Locate the cell with the specified text and output its (X, Y) center coordinate. 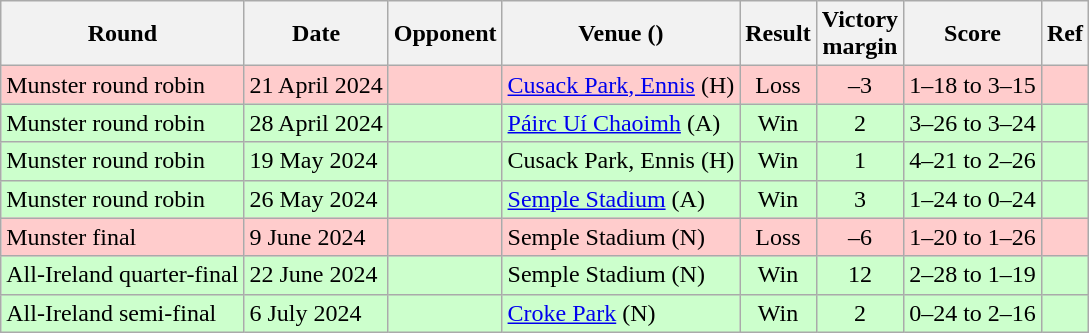
2–28 to 1–19 (973, 275)
12 (860, 275)
1–20 to 1–26 (973, 237)
Semple Stadium (A) (621, 199)
9 June 2024 (316, 237)
1–24 to 0–24 (973, 199)
Páirc Uí Chaoimh (A) (621, 123)
26 May 2024 (316, 199)
–6 (860, 237)
Croke Park (N) (621, 313)
All-Ireland quarter-final (122, 275)
0–24 to 2–16 (973, 313)
Ref (1064, 34)
All-Ireland semi-final (122, 313)
1–18 to 3–15 (973, 85)
21 April 2024 (316, 85)
19 May 2024 (316, 161)
3–26 to 3–24 (973, 123)
28 April 2024 (316, 123)
Score (973, 34)
Date (316, 34)
3 (860, 199)
6 July 2024 (316, 313)
–3 (860, 85)
1 (860, 161)
Victorymargin (860, 34)
4–21 to 2–26 (973, 161)
Result (778, 34)
Opponent (445, 34)
Venue () (621, 34)
22 June 2024 (316, 275)
Round (122, 34)
Munster final (122, 237)
